Scan for the cell matching the given text and deliver its [x, y] coordinate at center. 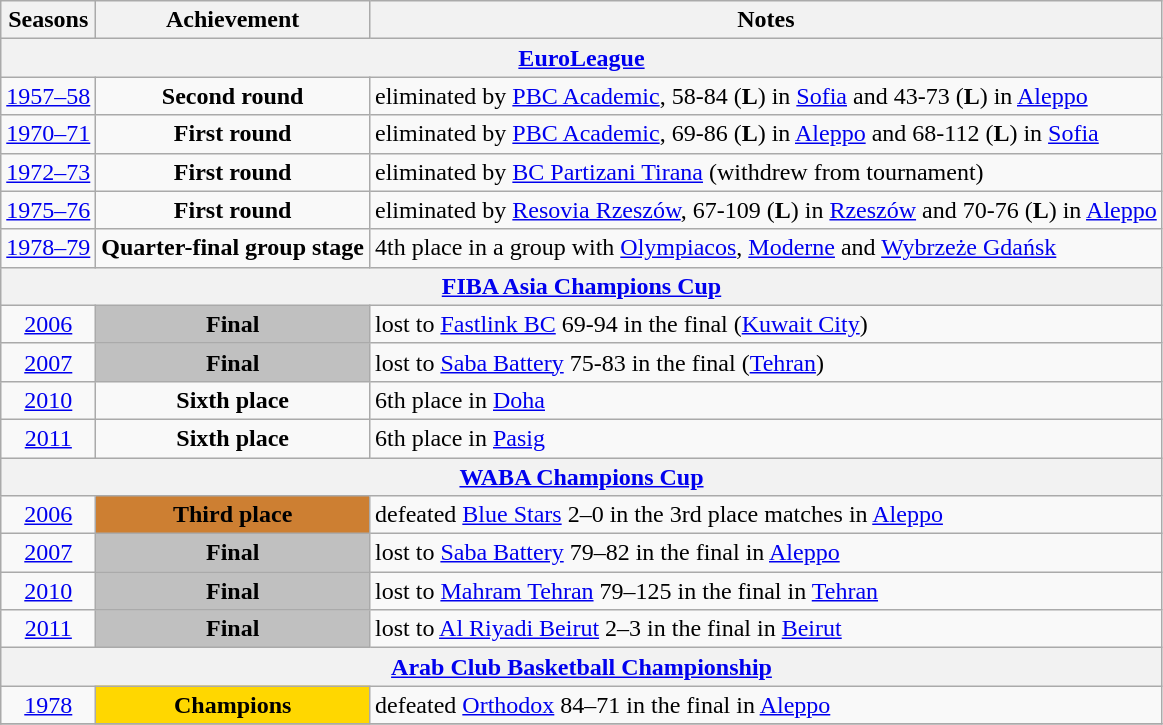
Seasons [48, 20]
6th place in Pasig [766, 438]
eliminated by Resovia Rzeszów, 67-109 (L) in Rzeszów and 70-76 (L) in Aleppo [766, 210]
lost to Fastlink BC 69-94 in the final (Kuwait City) [766, 324]
1970–71 [48, 134]
lost to Saba Battery 79–82 in the final in Aleppo [766, 553]
Achievement [233, 20]
1972–73 [48, 172]
6th place in Doha [766, 400]
1978 [48, 705]
eliminated by BC Partizani Tirana (withdrew from tournament) [766, 172]
defeated Blue Stars 2–0 in the 3rd place matches in Aleppo [766, 515]
1957–58 [48, 96]
eliminated by PBC Academic, 58-84 (L) in Sofia and 43-73 (L) in Aleppo [766, 96]
1978–79 [48, 248]
1975–76 [48, 210]
lost to Mahram Tehran 79–125 in the final in Tehran [766, 591]
eliminated by PBC Academic, 69-86 (L) in Aleppo and 68-112 (L) in Sofia [766, 134]
Arab Club Basketball Championship [582, 667]
WABA Champions Cup [582, 477]
lost to Al Riyadi Beirut 2–3 in the final in Beirut [766, 629]
FIBA Asia Champions Cup [582, 286]
defeated Orthodox 84–71 in the final in Aleppo [766, 705]
Second round [233, 96]
EuroLeague [582, 58]
lost to Saba Battery 75-83 in the final (Tehran) [766, 362]
4th place in a group with Olympiacos, Moderne and Wybrzeże Gdańsk [766, 248]
Third place [233, 515]
Champions [233, 705]
Quarter-final group stage [233, 248]
Notes [766, 20]
